Locate the cell with the specified text and output its (x, y) center coordinate. 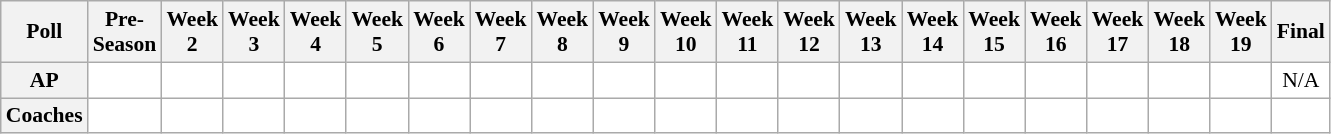
Week6 (439, 32)
Week15 (994, 32)
Week5 (377, 32)
Week10 (686, 32)
N/A (1301, 80)
Week3 (254, 32)
Week9 (624, 32)
Week14 (933, 32)
Week11 (748, 32)
Pre-Season (125, 32)
Week16 (1056, 32)
Final (1301, 32)
Week13 (871, 32)
Week17 (1118, 32)
Week18 (1179, 32)
Week8 (562, 32)
Week7 (501, 32)
Poll (44, 32)
Week2 (192, 32)
AP (44, 80)
Week4 (316, 32)
Week12 (809, 32)
Coaches (44, 116)
Week19 (1241, 32)
